Provide the (x, y) coordinate of the cell's center where the given text is located.  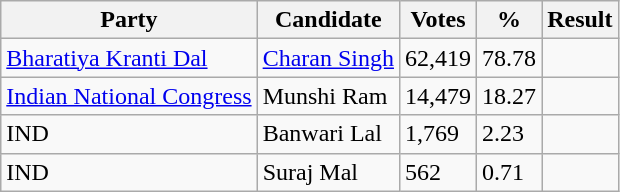
0.71 (510, 172)
% (510, 20)
Munshi Ram (328, 96)
62,419 (438, 58)
78.78 (510, 58)
Bharatiya Kranti Dal (129, 58)
2.23 (510, 134)
Result (580, 20)
Party (129, 20)
Charan Singh (328, 58)
14,479 (438, 96)
562 (438, 172)
Candidate (328, 20)
18.27 (510, 96)
Suraj Mal (328, 172)
Votes (438, 20)
Banwari Lal (328, 134)
1,769 (438, 134)
Indian National Congress (129, 96)
